Return [x, y] of the center of cell containing provided text 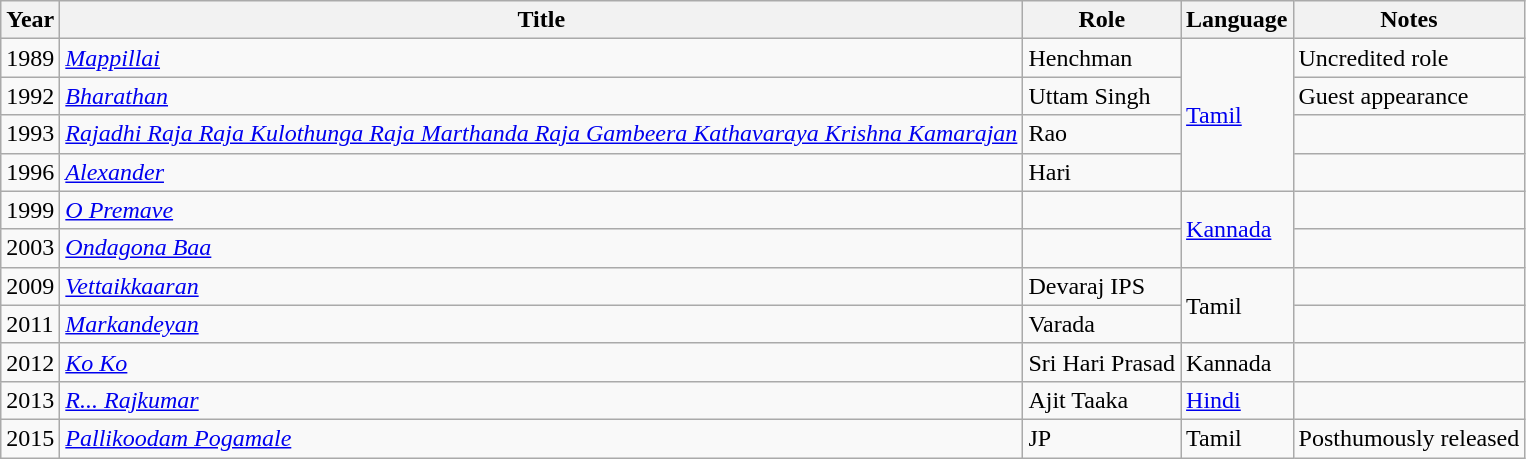
Alexander [542, 172]
JP [1102, 438]
Hari [1102, 172]
1996 [30, 172]
2012 [30, 362]
Role [1102, 20]
Vettaikkaaran [542, 286]
Uncredited role [1409, 58]
1999 [30, 210]
Mappillai [542, 58]
Ondagona Baa [542, 248]
Markandeyan [542, 324]
Guest appearance [1409, 96]
1992 [30, 96]
Language [1237, 20]
Posthumously released [1409, 438]
Rajadhi Raja Raja Kulothunga Raja Marthanda Raja Gambeera Kathavaraya Krishna Kamarajan [542, 134]
Notes [1409, 20]
Year [30, 20]
2015 [30, 438]
1989 [30, 58]
Ajit Taaka [1102, 400]
Hindi [1237, 400]
O Premave [542, 210]
Bharathan [542, 96]
Uttam Singh [1102, 96]
2009 [30, 286]
Pallikoodam Pogamale [542, 438]
Henchman [1102, 58]
Ko Ko [542, 362]
2013 [30, 400]
Varada [1102, 324]
2011 [30, 324]
2003 [30, 248]
Devaraj IPS [1102, 286]
Rao [1102, 134]
1993 [30, 134]
Sri Hari Prasad [1102, 362]
R... Rajkumar [542, 400]
Title [542, 20]
